Identify which cell holds the provided text, then report its [x, y] central coordinate. 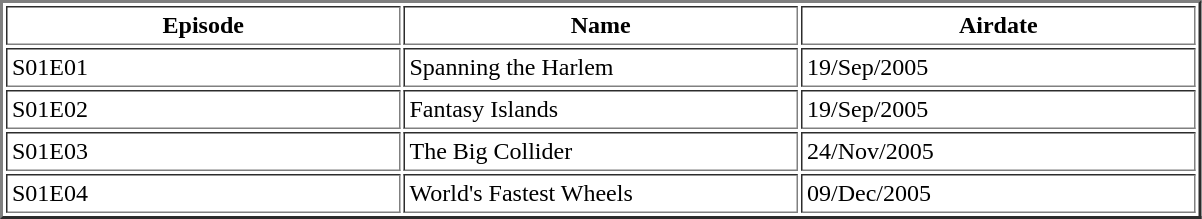
S01E02 [203, 110]
Name [601, 26]
World's Fastest Wheels [601, 194]
Episode [203, 26]
The Big Collider [601, 152]
Spanning the Harlem [601, 68]
S01E03 [203, 152]
24/Nov/2005 [998, 152]
S01E04 [203, 194]
Fantasy Islands [601, 110]
09/Dec/2005 [998, 194]
S01E01 [203, 68]
Airdate [998, 26]
